Locate the cell with the specified text and output its (x, y) center coordinate. 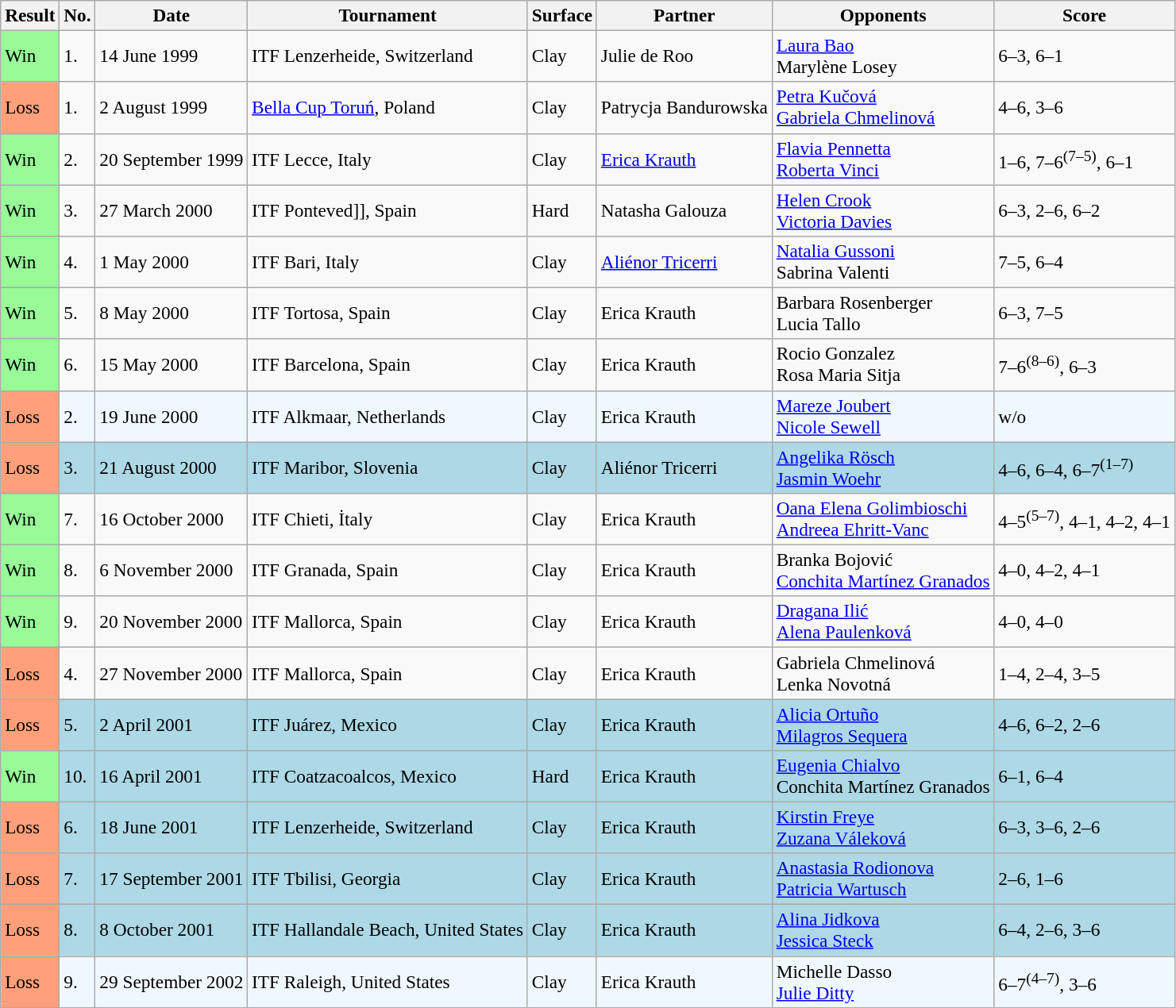
10. (78, 776)
Branka Bojović Conchita Martínez Granados (883, 570)
Bella Cup Toruń, Poland (388, 108)
Barbara Rosenberger Lucia Tallo (883, 313)
Tournament (388, 15)
ITF Juárez, Mexico (388, 724)
Score (1085, 15)
27 March 2000 (172, 210)
Michelle Dasso Julie Ditty (883, 981)
Date (172, 15)
Anastasia Rodionova Patricia Wartusch (883, 879)
6–4, 2–6, 3–6 (1085, 930)
4–6, 3–6 (1085, 108)
27 November 2000 (172, 673)
Alina Jidkova Jessica Steck (883, 930)
Mareze Joubert Nicole Sewell (883, 416)
ITF Ponteved]], Spain (388, 210)
Opponents (883, 15)
Helen Crook Victoria Davies (883, 210)
Angelika Rösch Jasmin Woehr (883, 467)
Surface (562, 15)
6–7(4–7), 3–6 (1085, 981)
No. (78, 15)
2–6, 1–6 (1085, 879)
19 June 2000 (172, 416)
Petra Kučová Gabriela Chmelinová (883, 108)
Rocio Gonzalez Rosa Maria Sitja (883, 365)
4–6, 6–4, 6–7(1–7) (1085, 467)
ITF Tortosa, Spain (388, 313)
Gabriela Chmelinová Lenka Novotná (883, 673)
ITF Maribor, Slovenia (388, 467)
6–3, 6–1 (1085, 56)
4–6, 6–2, 2–6 (1085, 724)
ITF Barcelona, Spain (388, 365)
6–3, 7–5 (1085, 313)
29 September 2002 (172, 981)
ITF Bari, Italy (388, 262)
2 August 1999 (172, 108)
20 September 1999 (172, 159)
Dragana Ilić Alena Paulenková (883, 622)
6–3, 2–6, 6–2 (1085, 210)
18 June 2001 (172, 827)
Flavia Pennetta Roberta Vinci (883, 159)
17 September 2001 (172, 879)
ITF Alkmaar, Netherlands (388, 416)
ITF Coatzacoalcos, Mexico (388, 776)
1–6, 7–6(7–5), 6–1 (1085, 159)
Julie de Roo (684, 56)
15 May 2000 (172, 365)
20 November 2000 (172, 622)
7–5, 6–4 (1085, 262)
Alicia Ortuño Milagros Sequera (883, 724)
Laura Bao Marylène Losey (883, 56)
ITF Hallandale Beach, United States (388, 930)
Partner (684, 15)
Result (30, 15)
7–6(8–6), 6–3 (1085, 365)
6 November 2000 (172, 570)
ITF Granada, Spain (388, 570)
w/o (1085, 416)
2 April 2001 (172, 724)
Patrycja Bandurowska (684, 108)
Kirstin Freye Zuzana Váleková (883, 827)
ITF Chieti, İtaly (388, 519)
Eugenia Chialvo Conchita Martínez Granados (883, 776)
6–3, 3–6, 2–6 (1085, 827)
16 October 2000 (172, 519)
4–5(5–7), 4–1, 4–2, 4–1 (1085, 519)
ITF Tbilisi, Georgia (388, 879)
14 June 1999 (172, 56)
Natasha Galouza (684, 210)
ITF Lecce, Italy (388, 159)
4–0, 4–2, 4–1 (1085, 570)
Natalia Gussoni Sabrina Valenti (883, 262)
4–0, 4–0 (1085, 622)
8 October 2001 (172, 930)
ITF Raleigh, United States (388, 981)
21 August 2000 (172, 467)
1 May 2000 (172, 262)
16 April 2001 (172, 776)
6–1, 6–4 (1085, 776)
Oana Elena Golimbioschi Andreea Ehritt-Vanc (883, 519)
8 May 2000 (172, 313)
1–4, 2–4, 3–5 (1085, 673)
